Return (X, Y) of the center of cell containing provided text 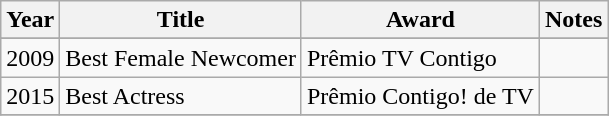
Year (30, 20)
Award (420, 20)
Prêmio Contigo! de TV (420, 96)
2015 (30, 96)
Notes (573, 20)
2009 (30, 58)
Best Actress (181, 96)
Title (181, 20)
Best Female Newcomer (181, 58)
Prêmio TV Contigo (420, 58)
